Return the [x, y] coordinate for the center point of the cell that contains the specified text.  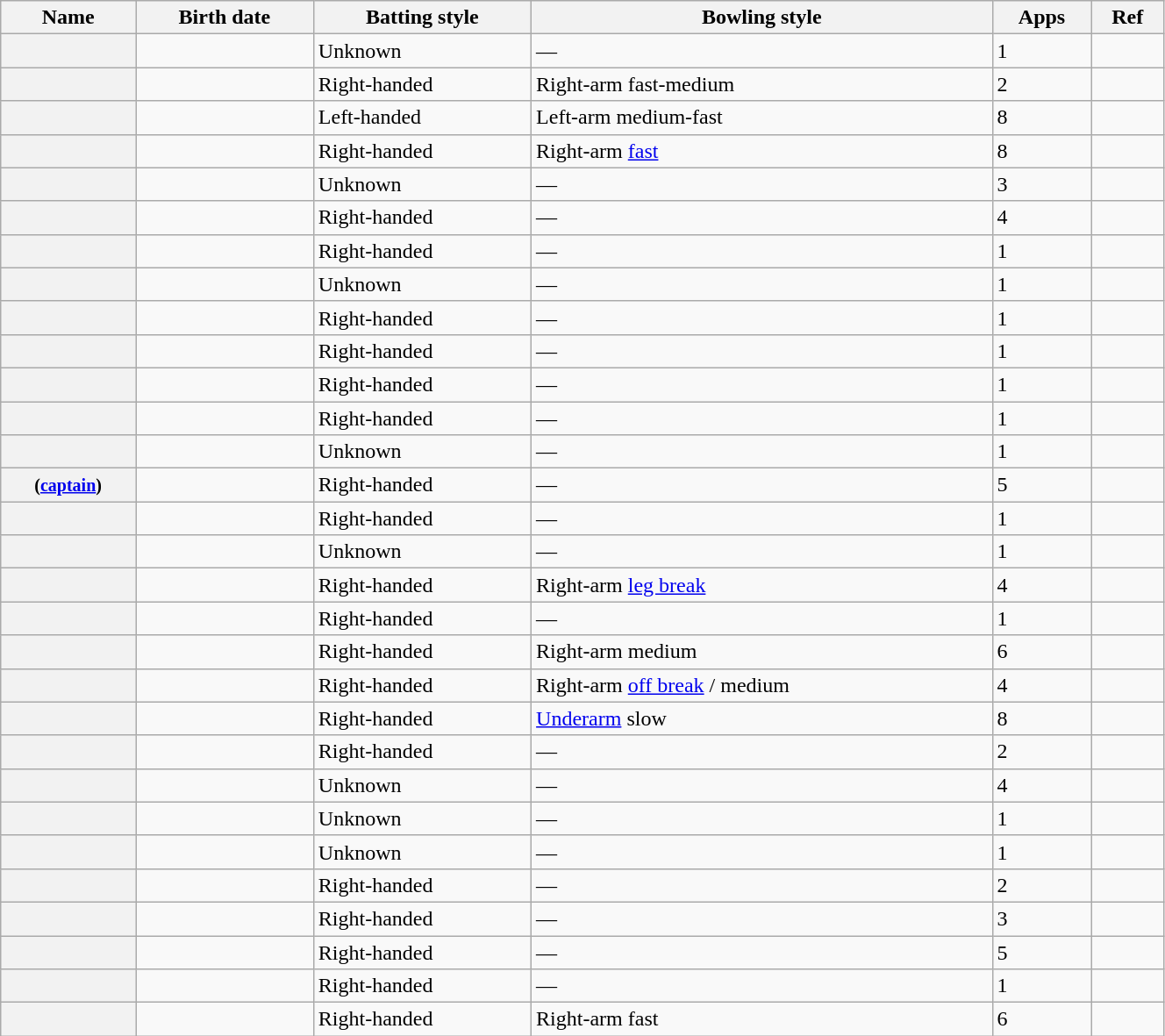
Right-arm leg break [761, 585]
Right-arm off break / medium [761, 685]
Bowling style [761, 18]
Right-arm fast-medium [761, 84]
Batting style [422, 18]
Birth date [225, 18]
Right-arm medium [761, 652]
Apps [1042, 18]
Name [68, 18]
Underarm slow [761, 718]
Ref [1127, 18]
(captain) [68, 485]
Left-arm medium-fast [761, 118]
Left-handed [422, 118]
